Scan for the cell matching the given text and deliver its (x, y) coordinate at center. 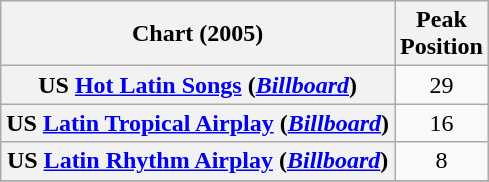
Peak Position (442, 34)
US Hot Latin Songs (Billboard) (198, 85)
US Latin Rhythm Airplay (Billboard) (198, 161)
Chart (2005) (198, 34)
US Latin Tropical Airplay (Billboard) (198, 123)
29 (442, 85)
8 (442, 161)
16 (442, 123)
